Extract the [x, y] coordinate from the center of the cell holding the provided text.  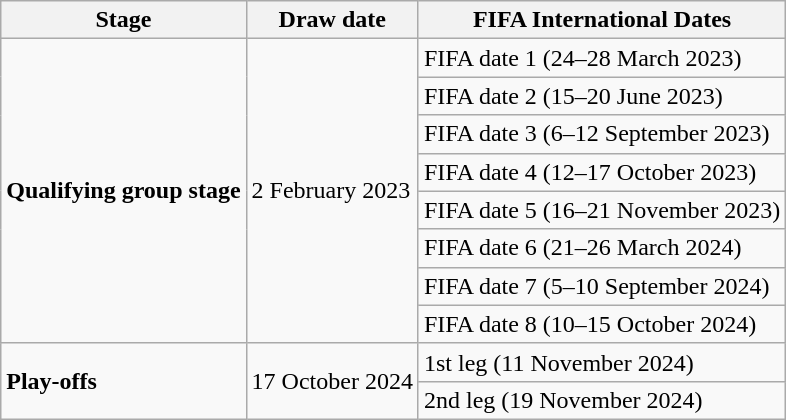
17 October 2024 [332, 381]
2nd leg (19 November 2024) [602, 400]
FIFA date 4 (12–17 October 2023) [602, 172]
2 February 2023 [332, 191]
FIFA date 5 (16–21 November 2023) [602, 210]
FIFA date 6 (21–26 March 2024) [602, 248]
FIFA date 2 (15–20 June 2023) [602, 96]
FIFA date 7 (5–10 September 2024) [602, 286]
Draw date [332, 20]
FIFA date 8 (10–15 October 2024) [602, 324]
Play-offs [124, 381]
Qualifying group stage [124, 191]
1st leg (11 November 2024) [602, 362]
FIFA International Dates [602, 20]
FIFA date 1 (24–28 March 2023) [602, 58]
FIFA date 3 (6–12 September 2023) [602, 134]
Stage [124, 20]
